Provide the [x, y] coordinate of the cell's center where the given text is located.  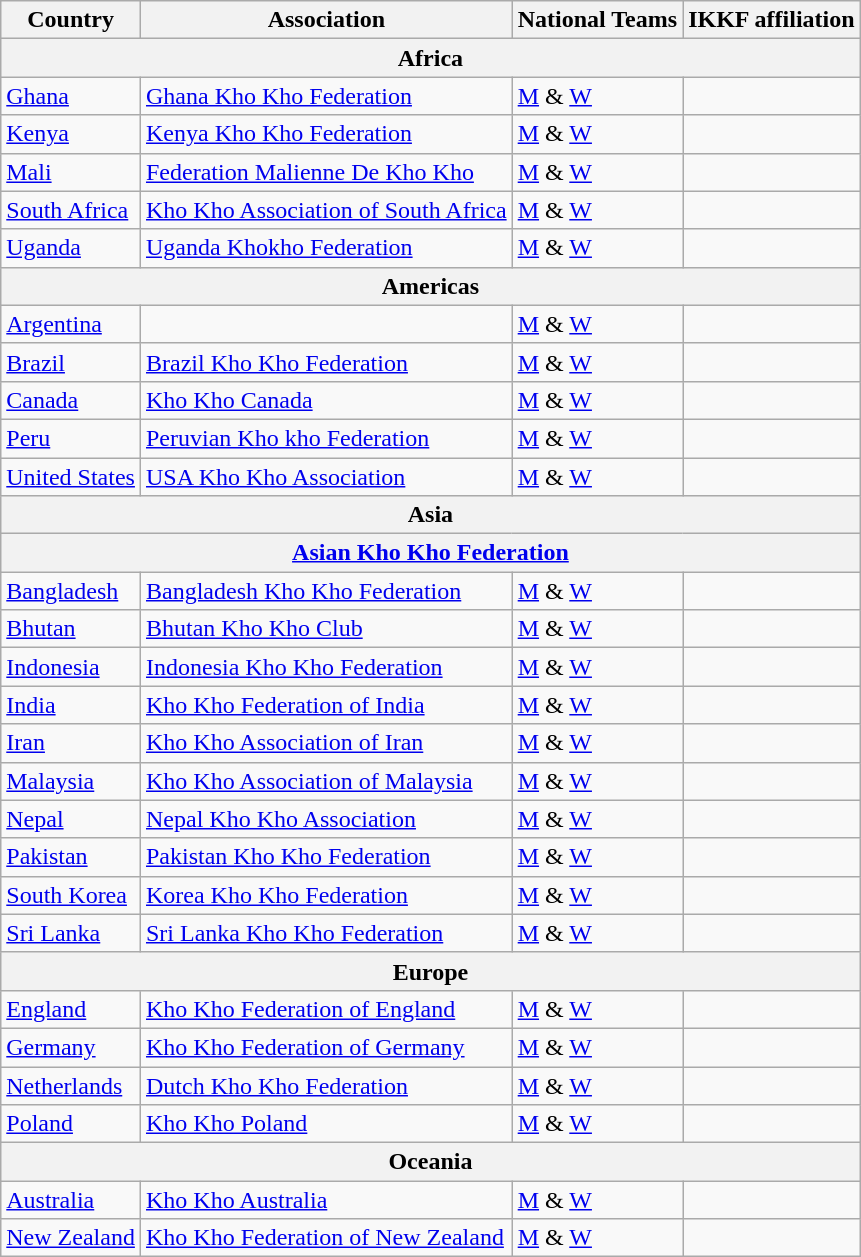
Kho Kho Association of Iran [326, 743]
Sri Lanka [71, 933]
Peruvian Kho kho Federation [326, 438]
Uganda Khokho Federation [326, 248]
Malaysia [71, 781]
Iran [71, 743]
Korea Kho Kho Federation [326, 895]
Kho Kho Australia [326, 1200]
Indonesia Kho Kho Federation [326, 667]
Germany [71, 1047]
Country [71, 20]
Bangladesh Kho Kho Federation [326, 591]
Kenya [71, 134]
Kho Kho Federation of Germany [326, 1047]
South Africa [71, 210]
Sri Lanka Kho Kho Federation [326, 933]
Bhutan [71, 629]
Asian Kho Kho Federation [430, 553]
Netherlands [71, 1085]
Ghana [71, 96]
Dutch Kho Kho Federation [326, 1085]
Kho Kho Federation of India [326, 705]
Kenya Kho Kho Federation [326, 134]
Oceania [430, 1162]
Mali [71, 172]
Brazil Kho Kho Federation [326, 362]
Africa [430, 58]
Kho Kho Federation of New Zealand [326, 1238]
Pakistan Kho Kho Federation [326, 857]
USA Kho Kho Association [326, 477]
Poland [71, 1124]
England [71, 1009]
Kho Kho Poland [326, 1124]
Federation Malienne De Kho Kho [326, 172]
Nepal [71, 819]
New Zealand [71, 1238]
Kho Kho Association of Malaysia [326, 781]
Pakistan [71, 857]
Bhutan Kho Kho Club [326, 629]
Europe [430, 971]
Americas [430, 286]
Kho Kho Canada [326, 400]
Bangladesh [71, 591]
Association [326, 20]
Brazil [71, 362]
Uganda [71, 248]
South Korea [71, 895]
Kho Kho Federation of England [326, 1009]
United States [71, 477]
Australia [71, 1200]
IKKF affiliation [772, 20]
India [71, 705]
Canada [71, 400]
Asia [430, 515]
Indonesia [71, 667]
National Teams [597, 20]
Peru [71, 438]
Ghana Kho Kho Federation [326, 96]
Argentina [71, 324]
Nepal Kho Kho Association [326, 819]
Kho Kho Association of South Africa [326, 210]
